Return [x, y] of the center of cell containing provided text 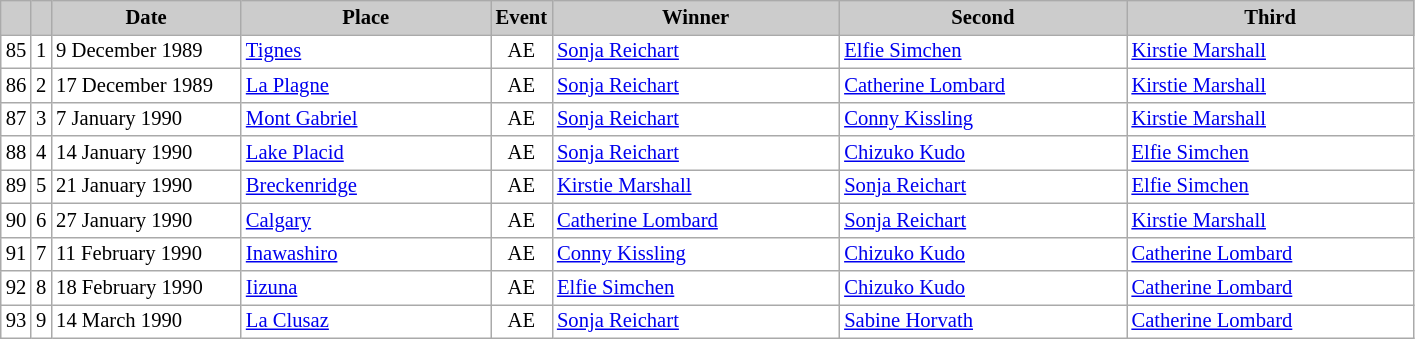
Event [522, 17]
Calgary [366, 220]
6 [41, 220]
Inawashiro [366, 254]
14 March 1990 [146, 321]
7 [41, 254]
92 [16, 287]
4 [41, 153]
90 [16, 220]
Iizuna [366, 287]
Third [1270, 17]
Sabine Horvath [982, 321]
Breckenridge [366, 186]
1 [41, 51]
27 January 1990 [146, 220]
89 [16, 186]
93 [16, 321]
Lake Placid [366, 153]
2 [41, 85]
La Clusaz [366, 321]
3 [41, 119]
9 [41, 321]
Winner [696, 17]
Tignes [366, 51]
Place [366, 17]
87 [16, 119]
86 [16, 85]
Date [146, 17]
91 [16, 254]
5 [41, 186]
Mont Gabriel [366, 119]
Second [982, 17]
85 [16, 51]
8 [41, 287]
21 January 1990 [146, 186]
11 February 1990 [146, 254]
7 January 1990 [146, 119]
La Plagne [366, 85]
17 December 1989 [146, 85]
14 January 1990 [146, 153]
88 [16, 153]
18 February 1990 [146, 287]
9 December 1989 [146, 51]
